Provide the [x, y] coordinate of the cell's center where the given text is located.  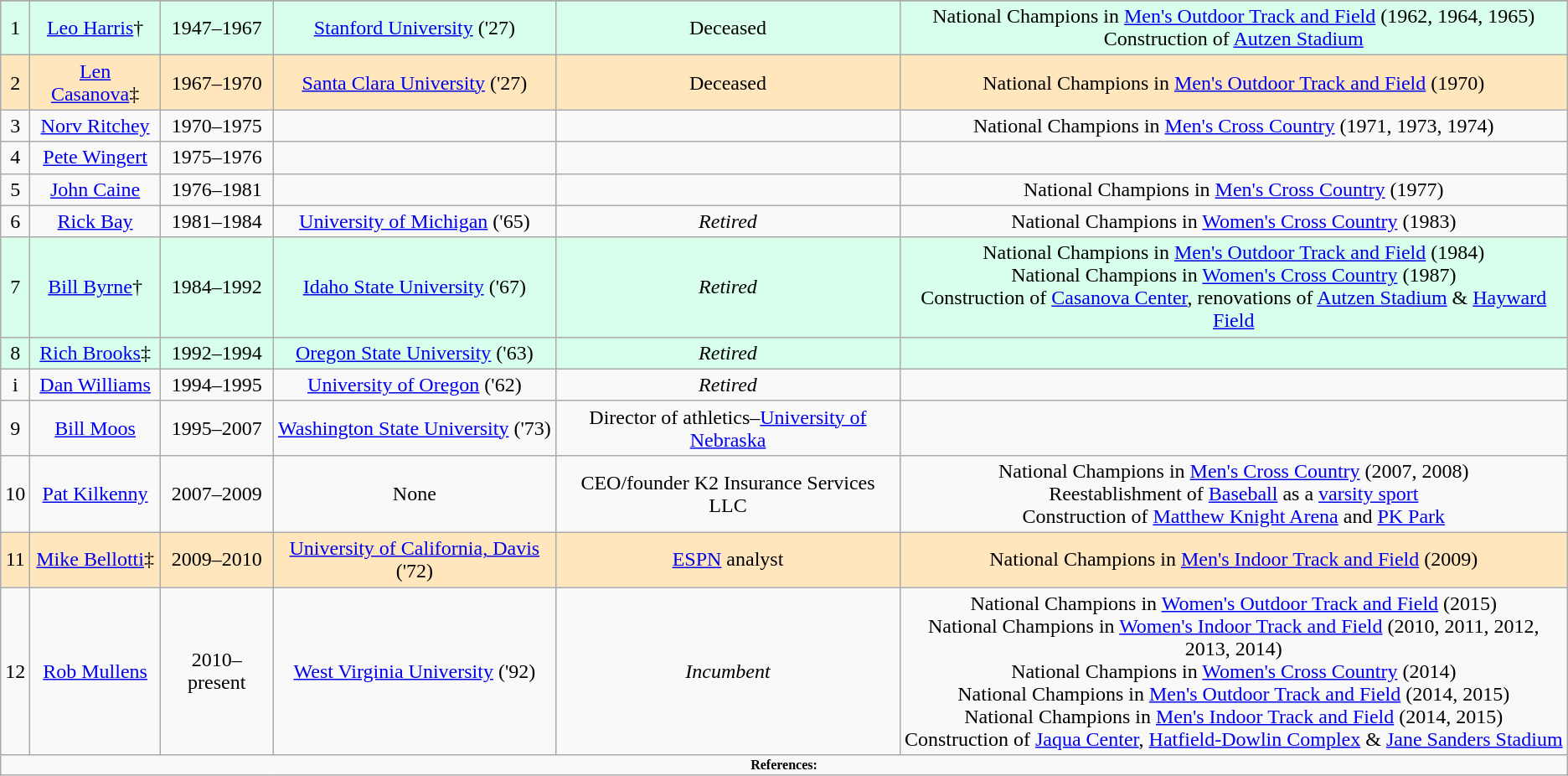
1967–1970 [216, 82]
CEO/founder K2 Insurance Services LLC [729, 494]
8 [15, 353]
University of California, Davis ('72) [415, 560]
1992–1994 [216, 353]
1975–1976 [216, 158]
12 [15, 670]
Pat Kilkenny [95, 494]
1994–1995 [216, 385]
5 [15, 189]
National Champions in Men's Cross Country (1971, 1973, 1974) [1233, 126]
10 [15, 494]
3 [15, 126]
Director of athletics–University of Nebraska [729, 427]
Rich Brooks‡ [95, 353]
National Champions in Men's Cross Country (2007, 2008)Reestablishment of Baseball as a varsity sportConstruction of Matthew Knight Arena and PK Park [1233, 494]
2009–2010 [216, 560]
References: [784, 765]
Rob Mullens [95, 670]
i [15, 385]
Bill Byrne† [95, 287]
2007–2009 [216, 494]
Idaho State University ('67) [415, 287]
University of Oregon ('62) [415, 385]
National Champions in Men's Outdoor Track and Field (1962, 1964, 1965)Construction of Autzen Stadium [1233, 28]
National Champions in Men's Outdoor Track and Field (1970) [1233, 82]
2010–present [216, 670]
Bill Moos [95, 427]
National Champions in Men's Indoor Track and Field (2009) [1233, 560]
Oregon State University ('63) [415, 353]
Rick Bay [95, 221]
Washington State University ('73) [415, 427]
Len Casanova‡ [95, 82]
2 [15, 82]
6 [15, 221]
1984–1992 [216, 287]
1995–2007 [216, 427]
1947–1967 [216, 28]
Mike Bellotti‡ [95, 560]
Santa Clara University ('27) [415, 82]
University of Michigan ('65) [415, 221]
1 [15, 28]
Incumbent [729, 670]
National Champions in Women's Cross Country (1983) [1233, 221]
ESPN analyst [729, 560]
Stanford University ('27) [415, 28]
National Champions in Men's Cross Country (1977) [1233, 189]
1981–1984 [216, 221]
Dan Williams [95, 385]
Norv Ritchey [95, 126]
1970–1975 [216, 126]
Pete Wingert [95, 158]
11 [15, 560]
4 [15, 158]
9 [15, 427]
West Virginia University ('92) [415, 670]
None [415, 494]
Leo Harris† [95, 28]
1976–1981 [216, 189]
7 [15, 287]
John Caine [95, 189]
